Scan for the cell matching the given text and deliver its (x, y) coordinate at center. 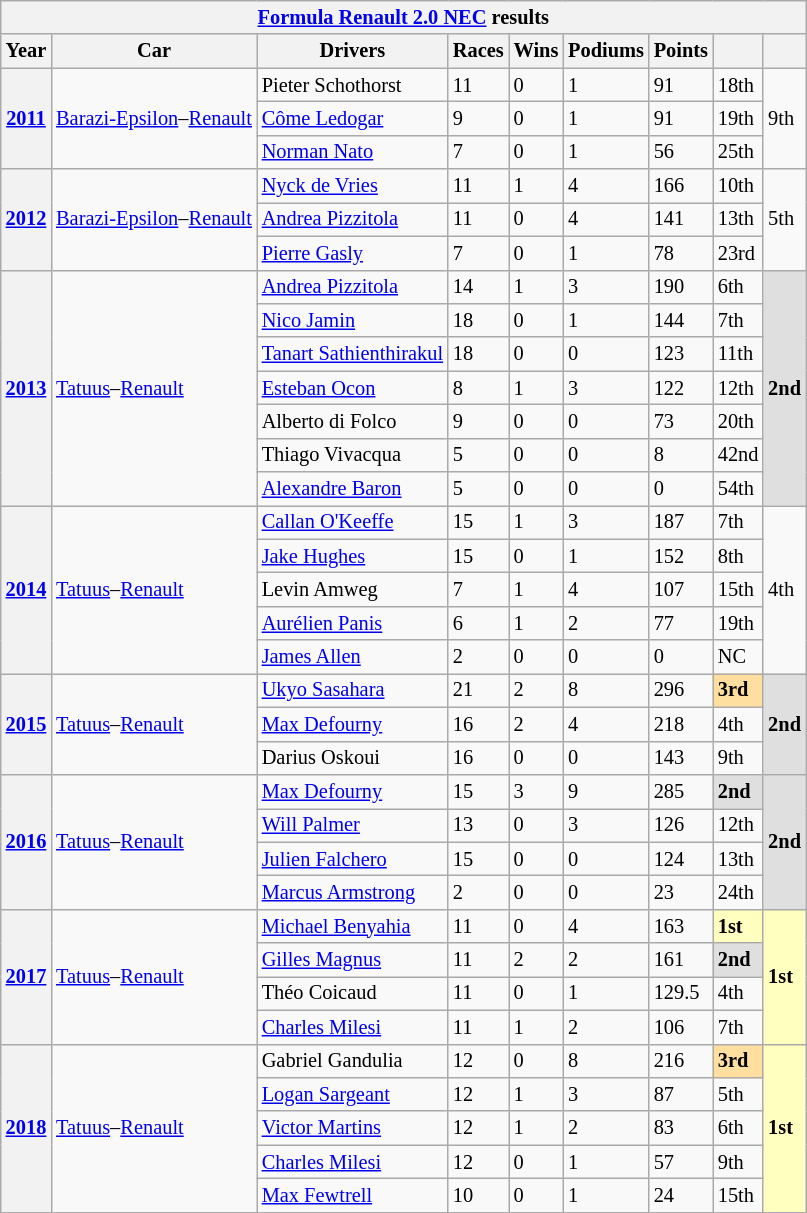
Aurélien Panis (352, 623)
2016 (26, 842)
Drivers (352, 51)
Jake Hughes (352, 556)
2012 (26, 220)
Darius Oskoui (352, 758)
21 (478, 690)
24 (681, 1195)
2011 (26, 118)
Gilles Magnus (352, 960)
Year (26, 51)
8th (738, 556)
42nd (738, 455)
Pieter Schothorst (352, 85)
Nyck de Vries (352, 186)
NC (738, 657)
106 (681, 1027)
129.5 (681, 993)
Théo Coicaud (352, 993)
Will Palmer (352, 825)
Formula Renault 2.0 NEC results (404, 17)
Alexandre Baron (352, 489)
Pierre Gasly (352, 253)
166 (681, 186)
83 (681, 1128)
24th (738, 892)
Côme Ledogar (352, 118)
78 (681, 253)
Victor Martins (352, 1128)
73 (681, 421)
2017 (26, 976)
Ukyo Sasahara (352, 690)
11th (738, 354)
126 (681, 825)
123 (681, 354)
216 (681, 1061)
Nico Jamin (352, 320)
285 (681, 791)
13 (478, 825)
6 (478, 623)
Max Fewtrell (352, 1195)
190 (681, 287)
20th (738, 421)
124 (681, 859)
Norman Nato (352, 152)
56 (681, 152)
10 (478, 1195)
144 (681, 320)
Podiums (606, 51)
122 (681, 388)
Marcus Armstrong (352, 892)
218 (681, 724)
Car (154, 51)
2018 (26, 1128)
Thiago Vivacqua (352, 455)
107 (681, 589)
Gabriel Gandulia (352, 1061)
Michael Benyahia (352, 926)
Julien Falchero (352, 859)
Levin Amweg (352, 589)
23rd (738, 253)
2013 (26, 388)
Callan O'Keeffe (352, 522)
James Allen (352, 657)
163 (681, 926)
54th (738, 489)
23 (681, 892)
25th (738, 152)
187 (681, 522)
14 (478, 287)
Logan Sargeant (352, 1094)
152 (681, 556)
296 (681, 690)
2014 (26, 589)
Alberto di Folco (352, 421)
Points (681, 51)
18th (738, 85)
161 (681, 960)
Wins (536, 51)
10th (738, 186)
141 (681, 219)
Tanart Sathienthirakul (352, 354)
Races (478, 51)
143 (681, 758)
57 (681, 1162)
77 (681, 623)
2015 (26, 724)
Esteban Ocon (352, 388)
87 (681, 1094)
